From the cell containing the given text, extract its center point as (X, Y) coordinate. 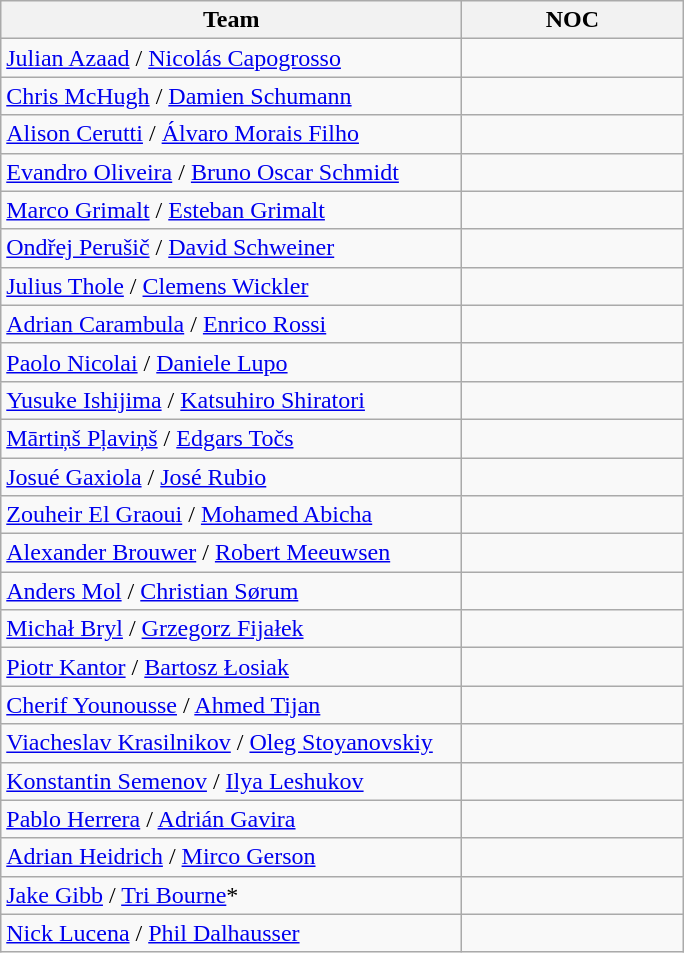
Piotr Kantor / Bartosz Łosiak (232, 667)
Konstantin Semenov / Ilya Leshukov (232, 781)
Mārtiņš Pļaviņš / Edgars Točs (232, 438)
Julius Thole / Clemens Wickler (232, 286)
Julian Azaad / Nicolás Capogrosso (232, 58)
Zouheir El Graoui / Mohamed Abicha (232, 515)
NOC (572, 20)
Michał Bryl / Grzegorz Fijałek (232, 629)
Jake Gibb / Tri Bourne* (232, 895)
Josué Gaxiola / José Rubio (232, 477)
Alison Cerutti / Álvaro Morais Filho (232, 134)
Paolo Nicolai / Daniele Lupo (232, 362)
Alexander Brouwer / Robert Meeuwsen (232, 553)
Marco Grimalt / Esteban Grimalt (232, 210)
Ondřej Perušič / David Schweiner (232, 248)
Anders Mol / Christian Sørum (232, 591)
Viacheslav Krasilnikov / Oleg Stoyanovskiy (232, 743)
Evandro Oliveira / Bruno Oscar Schmidt (232, 172)
Pablo Herrera / Adrián Gavira (232, 819)
Cherif Younousse / Ahmed Tijan (232, 705)
Chris McHugh / Damien Schumann (232, 96)
Adrian Heidrich / Mirco Gerson (232, 857)
Adrian Carambula / Enrico Rossi (232, 324)
Team (232, 20)
Yusuke Ishijima / Katsuhiro Shiratori (232, 400)
Nick Lucena / Phil Dalhausser (232, 933)
